Extract the [x, y] coordinate from the center of the cell holding the provided text.  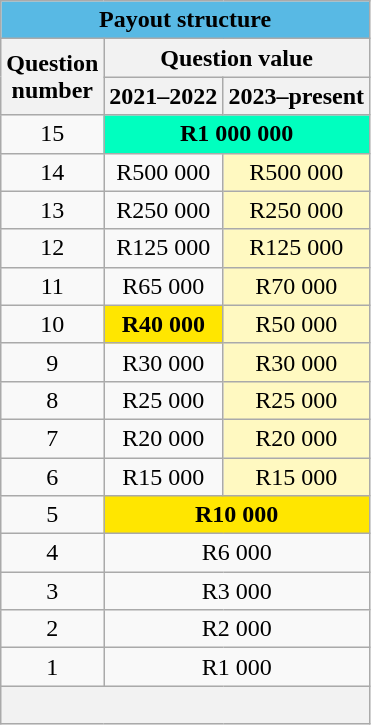
5 [52, 515]
Questionnumber [52, 77]
2 [52, 629]
3 [52, 591]
11 [52, 286]
R40 000 [164, 324]
13 [52, 210]
9 [52, 362]
6 [52, 477]
10 [52, 324]
R1 000 000 [237, 134]
R65 000 [164, 286]
R2 000 [237, 629]
R70 000 [296, 286]
R6 000 [237, 553]
2021–2022 [164, 96]
R10 000 [237, 515]
1 [52, 667]
R1 000 [237, 667]
2023–present [296, 96]
12 [52, 248]
Payout structure [186, 20]
15 [52, 134]
R50 000 [296, 324]
14 [52, 172]
R3 000 [237, 591]
8 [52, 400]
4 [52, 553]
7 [52, 438]
Question value [237, 58]
